For the text-containing cell, return its midpoint in [x, y] coordinate format. 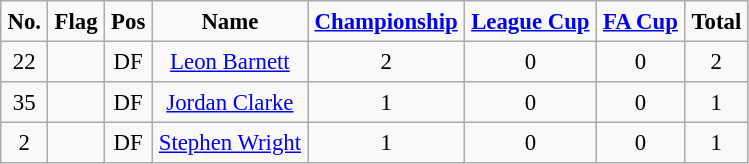
Pos [128, 21]
Leon Barnett [230, 61]
Jordan Clarke [230, 102]
League Cup [530, 21]
Total [716, 21]
22 [24, 61]
Championship [386, 21]
Flag [76, 21]
No. [24, 21]
FA Cup [640, 21]
35 [24, 102]
Stephen Wright [230, 142]
Name [230, 21]
